Search for the cell housing the specified text and yield its (x, y) center coordinate. 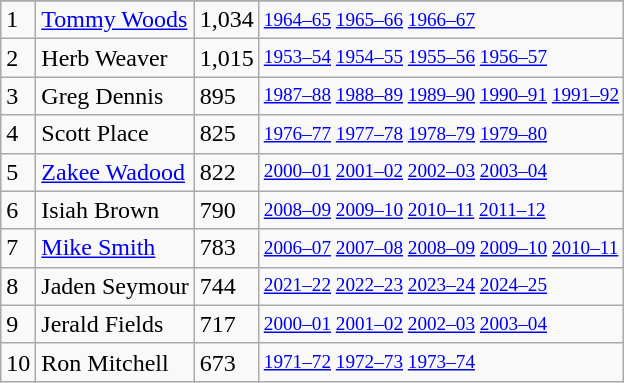
1976–77 1977–78 1978–79 1979–80 (441, 134)
744 (226, 286)
1953–54 1954–55 1955–56 1956–57 (441, 58)
10 (18, 362)
Ron Mitchell (115, 362)
2 (18, 58)
673 (226, 362)
Mike Smith (115, 248)
1,034 (226, 20)
Scott Place (115, 134)
Greg Dennis (115, 96)
5 (18, 172)
6 (18, 210)
1 (18, 20)
Herb Weaver (115, 58)
783 (226, 248)
7 (18, 248)
790 (226, 210)
Jerald Fields (115, 324)
8 (18, 286)
1,015 (226, 58)
2006–07 2007–08 2008–09 2009–10 2010–11 (441, 248)
825 (226, 134)
895 (226, 96)
1987–88 1988–89 1989–90 1990–91 1991–92 (441, 96)
717 (226, 324)
Isiah Brown (115, 210)
Zakee Wadood (115, 172)
1971–72 1972–73 1973–74 (441, 362)
4 (18, 134)
822 (226, 172)
3 (18, 96)
Jaden Seymour (115, 286)
9 (18, 324)
2008–09 2009–10 2010–11 2011–12 (441, 210)
1964–65 1965–66 1966–67 (441, 20)
Tommy Woods (115, 20)
2021–22 2022–23 2023–24 2024–25 (441, 286)
